Return the [x, y] coordinate for the center point of the cell that contains the specified text.  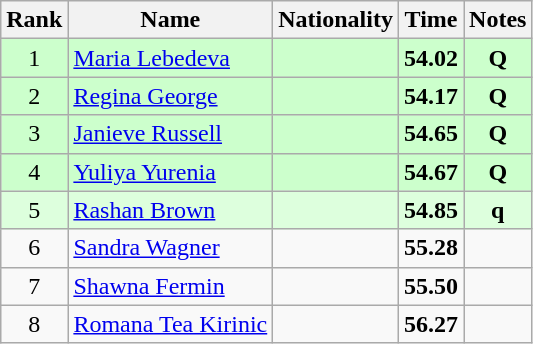
4 [34, 172]
Notes [498, 20]
Romana Tea Kirinic [170, 324]
Janieve Russell [170, 134]
Rashan Brown [170, 210]
56.27 [430, 324]
Rank [34, 20]
54.02 [430, 58]
7 [34, 286]
Regina George [170, 96]
2 [34, 96]
54.17 [430, 96]
6 [34, 248]
55.50 [430, 286]
54.85 [430, 210]
Name [170, 20]
Time [430, 20]
Sandra Wagner [170, 248]
Maria Lebedeva [170, 58]
8 [34, 324]
q [498, 210]
Shawna Fermin [170, 286]
5 [34, 210]
54.67 [430, 172]
3 [34, 134]
54.65 [430, 134]
Nationality [336, 20]
Yuliya Yurenia [170, 172]
55.28 [430, 248]
1 [34, 58]
